From the cell containing the given text, extract its center point as (X, Y) coordinate. 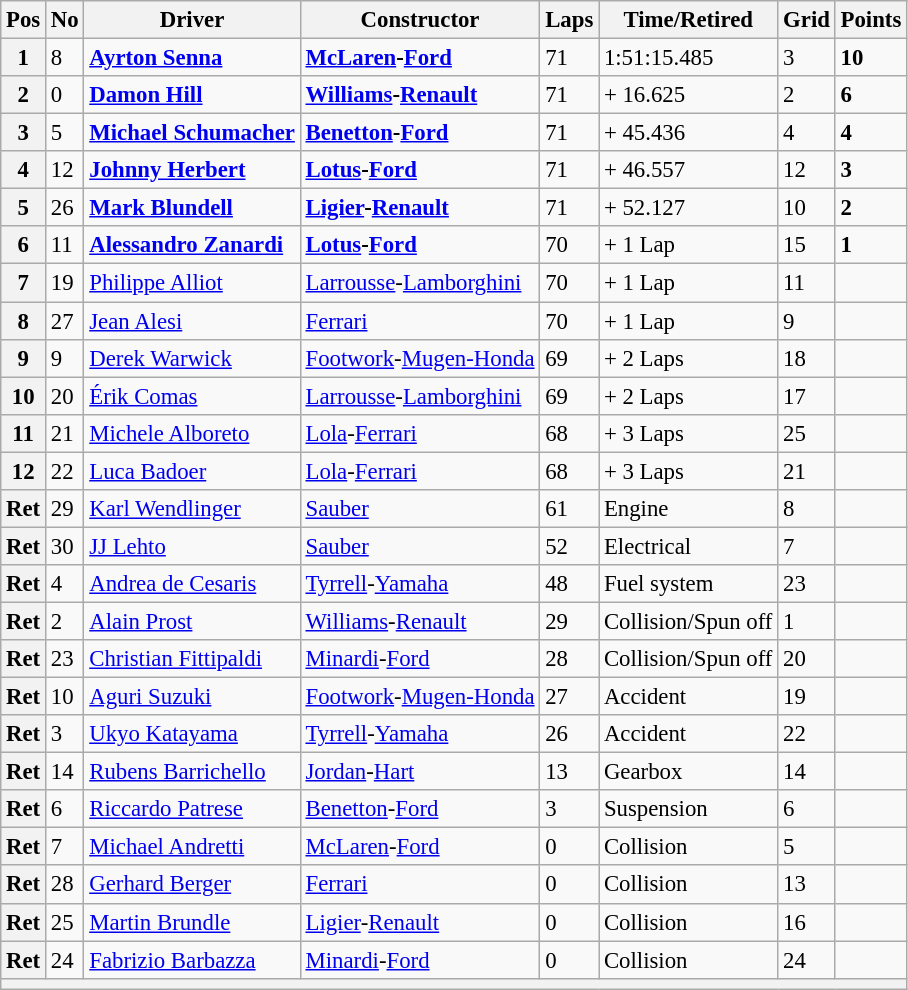
Fuel system (688, 584)
15 (806, 245)
Driver (192, 20)
30 (65, 546)
Pos (24, 20)
Constructor (420, 20)
Engine (688, 509)
+ 16.625 (688, 95)
Gearbox (688, 772)
Jordan-Hart (420, 772)
Christian Fittipaldi (192, 659)
Andrea de Cesaris (192, 584)
Ayrton Senna (192, 58)
Aguri Suzuki (192, 697)
17 (806, 396)
18 (806, 358)
Derek Warwick (192, 358)
Fabrizio Barbazza (192, 960)
Damon Hill (192, 95)
Suspension (688, 809)
+ 46.557 (688, 170)
Michele Alboreto (192, 433)
61 (570, 509)
Gerhard Berger (192, 885)
Laps (570, 20)
Riccardo Patrese (192, 809)
Grid (806, 20)
+ 52.127 (688, 208)
Luca Badoer (192, 471)
Jean Alesi (192, 321)
Martin Brundle (192, 922)
Mark Blundell (192, 208)
Philippe Alliot (192, 283)
Érik Comas (192, 396)
16 (806, 922)
No (65, 20)
52 (570, 546)
Michael Andretti (192, 847)
Alessandro Zanardi (192, 245)
Johnny Herbert (192, 170)
Points (870, 20)
48 (570, 584)
Karl Wendlinger (192, 509)
Rubens Barrichello (192, 772)
+ 45.436 (688, 133)
Alain Prost (192, 621)
Electrical (688, 546)
Michael Schumacher (192, 133)
Time/Retired (688, 20)
Ukyo Katayama (192, 734)
1:51:15.485 (688, 58)
JJ Lehto (192, 546)
